Return (X, Y) of the center of cell containing provided text 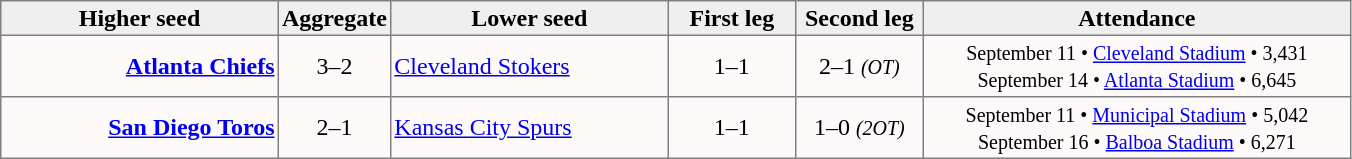
September 11 • Cleveland Stadium • 3,431September 14 • Atlanta Stadium • 6,645 (1137, 66)
Higher seed (140, 18)
2–1 (OT) (860, 66)
Atlanta Chiefs (140, 66)
2–1 (334, 128)
3–2 (334, 66)
San Diego Toros (140, 128)
Attendance (1137, 18)
Aggregate (334, 18)
September 11 • Municipal Stadium • 5,042September 16 • Balboa Stadium • 6,271 (1137, 128)
Second leg (860, 18)
First leg (732, 18)
Kansas City Spurs (530, 128)
Lower seed (530, 18)
1–0 (2OT) (860, 128)
Cleveland Stokers (530, 66)
